Search for the cell housing the specified text and yield its (x, y) center coordinate. 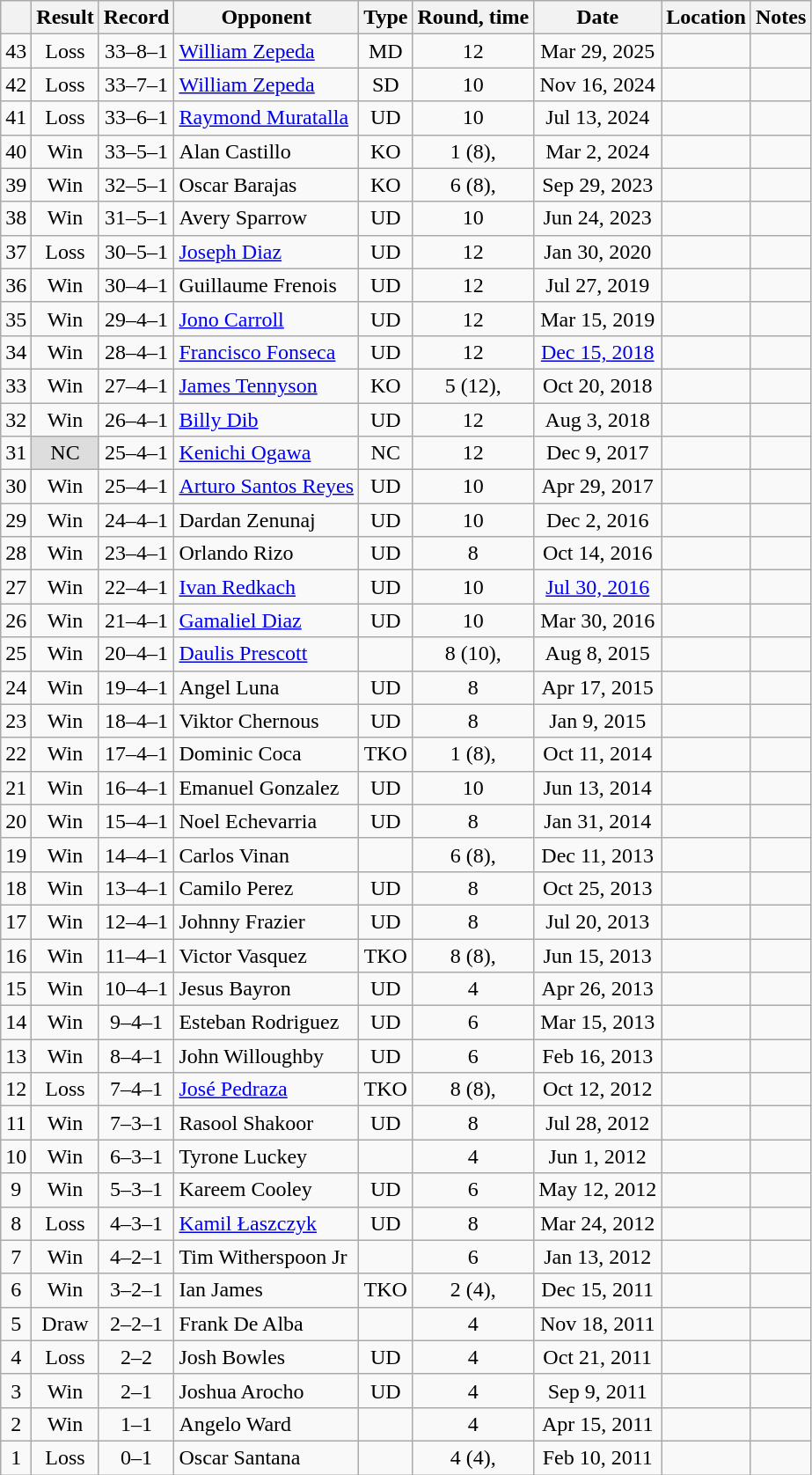
Jan 30, 2020 (598, 252)
Jun 15, 2013 (598, 955)
Jun 1, 2012 (598, 1156)
Apr 17, 2015 (598, 687)
11–4–1 (136, 955)
5 (16, 1324)
Jul 27, 2019 (598, 285)
Jul 13, 2024 (598, 118)
16–4–1 (136, 788)
Notes (780, 18)
42 (16, 84)
Mar 29, 2025 (598, 51)
Jul 28, 2012 (598, 1123)
19–4–1 (136, 687)
30–4–1 (136, 285)
Oct 21, 2011 (598, 1357)
0–1 (136, 1457)
1 (16, 1457)
17 (16, 921)
1–1 (136, 1424)
3–2–1 (136, 1290)
21–4–1 (136, 620)
Dec 15, 2011 (598, 1290)
Mar 15, 2019 (598, 319)
Angelo Ward (267, 1424)
37 (16, 252)
Oscar Barajas (267, 185)
Guillaume Frenois (267, 285)
4–2–1 (136, 1257)
19 (16, 855)
6–3–1 (136, 1156)
Draw (65, 1324)
2–2 (136, 1357)
13–4–1 (136, 888)
Joseph Diaz (267, 252)
31–5–1 (136, 218)
Victor Vasquez (267, 955)
2 (4), (473, 1290)
8–4–1 (136, 1056)
2–1 (136, 1391)
33–5–1 (136, 151)
Carlos Vinan (267, 855)
17–4–1 (136, 754)
13 (16, 1056)
Gamaliel Diaz (267, 620)
23 (16, 721)
Record (136, 18)
John Willoughby (267, 1056)
Oct 25, 2013 (598, 888)
36 (16, 285)
32 (16, 420)
33–7–1 (136, 84)
Feb 16, 2013 (598, 1056)
Jul 30, 2016 (598, 587)
Kamil Łaszczyk (267, 1223)
Jan 31, 2014 (598, 821)
Oct 11, 2014 (598, 754)
Mar 15, 2013 (598, 1023)
20 (16, 821)
Ian James (267, 1290)
30–5–1 (136, 252)
Johnny Frazier (267, 921)
Frank De Alba (267, 1324)
9 (16, 1190)
34 (16, 352)
Noel Echevarria (267, 821)
43 (16, 51)
Raymond Muratalla (267, 118)
Aug 8, 2015 (598, 654)
4 (4), (473, 1457)
12–4–1 (136, 921)
Jul 20, 2013 (598, 921)
14 (16, 1023)
38 (16, 218)
Location (706, 18)
29–4–1 (136, 319)
39 (16, 185)
Kareem Cooley (267, 1190)
May 12, 2012 (598, 1190)
Tim Witherspoon Jr (267, 1257)
Alan Castillo (267, 151)
Dec 11, 2013 (598, 855)
28 (16, 554)
Nov 16, 2024 (598, 84)
33–6–1 (136, 118)
Oct 20, 2018 (598, 385)
Aug 3, 2018 (598, 420)
Date (598, 18)
15–4–1 (136, 821)
Josh Bowles (267, 1357)
Oct 14, 2016 (598, 554)
7 (16, 1257)
Jan 13, 2012 (598, 1257)
José Pedraza (267, 1090)
Mar 2, 2024 (598, 151)
Daulis Prescott (267, 654)
7–3–1 (136, 1123)
Nov 18, 2011 (598, 1324)
11 (16, 1123)
Esteban Rodriguez (267, 1023)
Viktor Chernous (267, 721)
Oct 12, 2012 (598, 1090)
33 (16, 385)
5 (12), (473, 385)
Jesus Bayron (267, 989)
10–4–1 (136, 989)
Sep 9, 2011 (598, 1391)
22–4–1 (136, 587)
5–3–1 (136, 1190)
Jun 24, 2023 (598, 218)
Rasool Shakoor (267, 1123)
20–4–1 (136, 654)
14–4–1 (136, 855)
3 (16, 1391)
26 (16, 620)
Billy Dib (267, 420)
Mar 30, 2016 (598, 620)
Francisco Fonseca (267, 352)
7–4–1 (136, 1090)
30 (16, 487)
31 (16, 453)
15 (16, 989)
8 (10), (473, 654)
2 (16, 1424)
Joshua Arocho (267, 1391)
35 (16, 319)
Kenichi Ogawa (267, 453)
James Tennyson (267, 385)
Jun 13, 2014 (598, 788)
Dec 9, 2017 (598, 453)
Opponent (267, 18)
41 (16, 118)
Emanuel Gonzalez (267, 788)
4–3–1 (136, 1223)
SD (385, 84)
29 (16, 520)
Jono Carroll (267, 319)
Sep 29, 2023 (598, 185)
40 (16, 151)
2–2–1 (136, 1324)
18–4–1 (136, 721)
Tyrone Luckey (267, 1156)
9–4–1 (136, 1023)
Apr 15, 2011 (598, 1424)
25 (16, 654)
Type (385, 18)
Feb 10, 2011 (598, 1457)
23–4–1 (136, 554)
Orlando Rizo (267, 554)
Angel Luna (267, 687)
28–4–1 (136, 352)
Avery Sparrow (267, 218)
24 (16, 687)
27 (16, 587)
21 (16, 788)
Result (65, 18)
Dec 2, 2016 (598, 520)
Ivan Redkach (267, 587)
Oscar Santana (267, 1457)
Dec 15, 2018 (598, 352)
16 (16, 955)
27–4–1 (136, 385)
Camilo Perez (267, 888)
Dardan Zenunaj (267, 520)
Jan 9, 2015 (598, 721)
MD (385, 51)
32–5–1 (136, 185)
22 (16, 754)
Round, time (473, 18)
Apr 29, 2017 (598, 487)
26–4–1 (136, 420)
Apr 26, 2013 (598, 989)
18 (16, 888)
24–4–1 (136, 520)
33–8–1 (136, 51)
Mar 24, 2012 (598, 1223)
Dominic Coca (267, 754)
Arturo Santos Reyes (267, 487)
